Provide the [X, Y] coordinate of the cell's center where the given text is located.  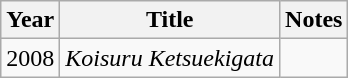
2008 [30, 58]
Title [170, 20]
Year [30, 20]
Koisuru Ketsuekigata [170, 58]
Notes [314, 20]
